For the text-containing cell, return its midpoint in [x, y] coordinate format. 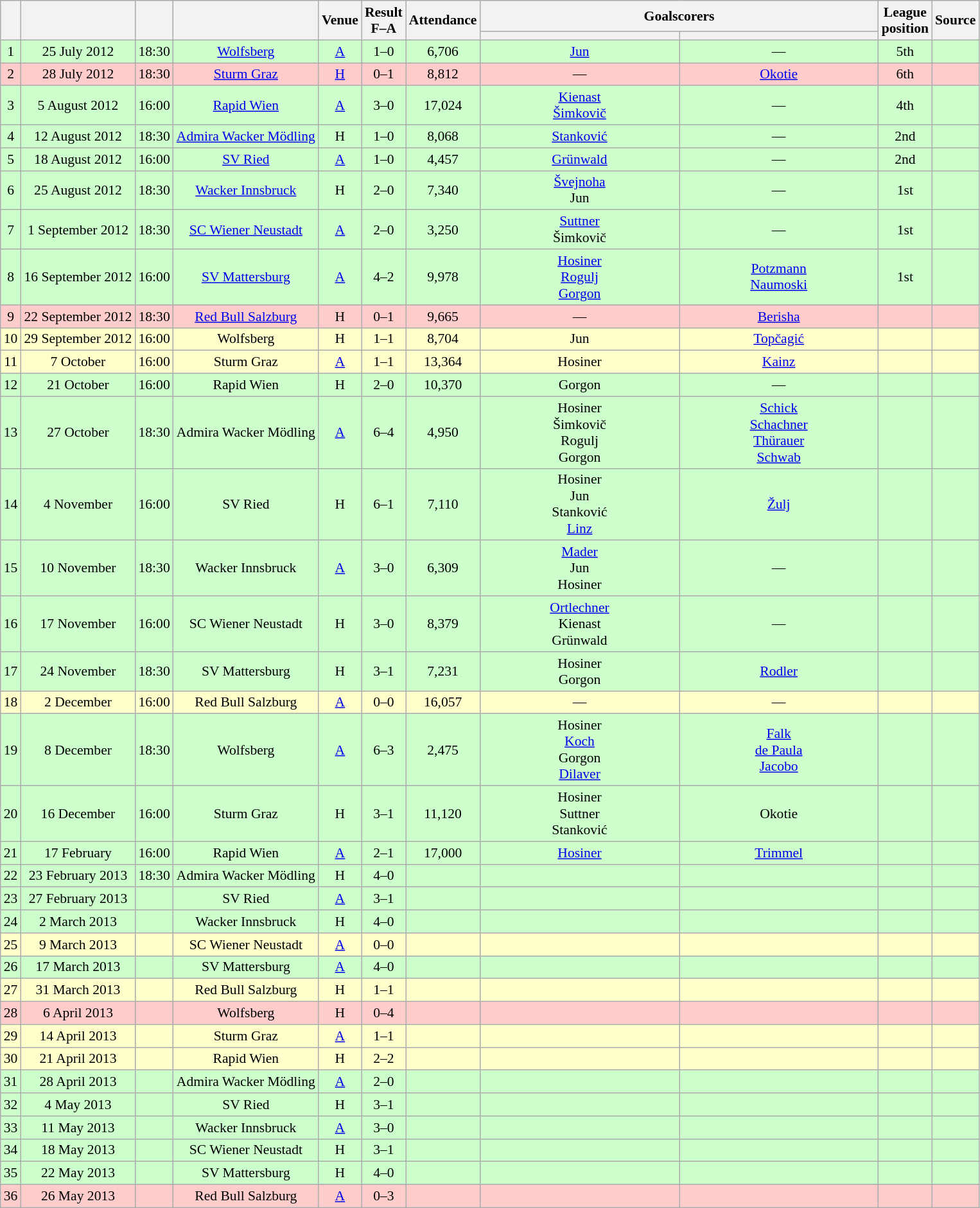
35 [11, 1173]
6th [906, 74]
26 May 2013 [78, 1196]
23 February 2013 [78, 876]
Potzmann Naumoski [779, 277]
1 [11, 51]
14 April 2013 [78, 1036]
Hosiner Koch Gorgon Dilaver [579, 750]
29 [11, 1036]
12 August 2012 [78, 137]
2 December [78, 703]
34 [11, 1150]
9 [11, 317]
5 August 2012 [78, 105]
24 [11, 922]
22 May 2013 [78, 1173]
26 [11, 967]
28 July 2012 [78, 74]
16 December [78, 814]
5 [11, 159]
3 [11, 105]
3,250 [443, 230]
16 [11, 624]
32 [11, 1105]
4 [11, 137]
6–1 [384, 504]
25 August 2012 [78, 190]
13 [11, 432]
24 November [78, 672]
21 October [78, 385]
18 [11, 703]
7,110 [443, 504]
Stanković [579, 137]
6,309 [443, 569]
8,704 [443, 339]
Falk de Paula Jacobo [779, 750]
Hosiner Šimkovič Rogulj Gorgon [579, 432]
17,000 [443, 853]
Suttner Šimkovič [579, 230]
2,475 [443, 750]
20 [11, 814]
4 May 2013 [78, 1105]
22 [11, 876]
28 [11, 1013]
23 [11, 899]
Žulj [779, 504]
7 [11, 230]
8,812 [443, 74]
Trimmel [779, 853]
Schick Schachner Thürauer Schwab [779, 432]
2 March 2013 [78, 922]
21 April 2013 [78, 1059]
Hosiner Jun Stanković Linz [579, 504]
0–3 [384, 1196]
25 July 2012 [78, 51]
Rodler [779, 672]
6 [11, 190]
31 [11, 1082]
7 October [78, 362]
4 November [78, 504]
17 February [78, 853]
Goalscorers [679, 16]
2 [11, 74]
10 November [78, 569]
18 May 2013 [78, 1150]
Mader Jun Hosiner [579, 569]
21 [11, 853]
Attendance [443, 21]
Hosiner Rogulj Gorgon [579, 277]
Leagueposition [906, 21]
16,057 [443, 703]
Kienast Šimkovič [579, 105]
4,457 [443, 159]
4–2 [384, 277]
33 [11, 1128]
28 April 2013 [78, 1082]
ResultF–A [384, 21]
6–3 [384, 750]
1 September 2012 [78, 230]
18 August 2012 [78, 159]
4,950 [443, 432]
19 [11, 750]
8,379 [443, 624]
Hosiner Gorgon [579, 672]
13,364 [443, 362]
0–4 [384, 1013]
17 [11, 672]
Berisha [779, 317]
16 September 2012 [78, 277]
30 [11, 1059]
17 November [78, 624]
Ortlechner Kienast Grünwald [579, 624]
8,068 [443, 137]
27 February 2013 [78, 899]
6–4 [384, 432]
10,370 [443, 385]
9,978 [443, 277]
8 December [78, 750]
9,665 [443, 317]
27 October [78, 432]
Kainz [779, 362]
Hosiner Suttner Stanković [579, 814]
7,340 [443, 190]
2–2 [384, 1059]
Source [956, 21]
25 [11, 945]
8 [11, 277]
12 [11, 385]
5th [906, 51]
7,231 [443, 672]
6 April 2013 [78, 1013]
17,024 [443, 105]
11 [11, 362]
11 May 2013 [78, 1128]
2–1 [384, 853]
4th [906, 105]
Švejnoha Jun [579, 190]
15 [11, 569]
29 September 2012 [78, 339]
Grünwald [579, 159]
36 [11, 1196]
31 March 2013 [78, 990]
22 September 2012 [78, 317]
11,120 [443, 814]
10 [11, 339]
27 [11, 990]
Topčagić [779, 339]
Gorgon [579, 385]
6,706 [443, 51]
Venue [340, 21]
9 March 2013 [78, 945]
14 [11, 504]
17 March 2013 [78, 967]
